Capture the cell that displays the provided text and extract its (X, Y) central coordinate. 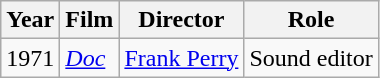
1971 (30, 58)
Role (311, 20)
Year (30, 20)
Sound editor (311, 58)
Doc (90, 58)
Frank Perry (182, 58)
Director (182, 20)
Film (90, 20)
